From the cell containing the given text, extract its center point as [x, y] coordinate. 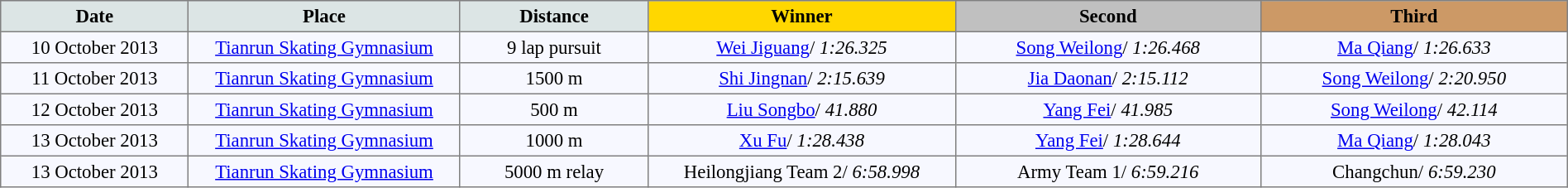
Heilongjiang Team 2/ 6:58.998 [802, 171]
5000 m relay [554, 171]
Yang Fei/ 1:28.644 [1108, 141]
1500 m [554, 79]
Third [1414, 17]
Liu Songbo/ 41.880 [802, 109]
Ma Qiang/ 1:28.043 [1414, 141]
12 October 2013 [94, 109]
500 m [554, 109]
Shi Jingnan/ 2:15.639 [802, 79]
Ma Qiang/ 1:26.633 [1414, 47]
9 lap pursuit [554, 47]
Yang Fei/ 41.985 [1108, 109]
Place [324, 17]
Wei Jiguang/ 1:26.325 [802, 47]
Song Weilong/ 42.114 [1414, 109]
Xu Fu/ 1:28.438 [802, 141]
Changchun/ 6:59.230 [1414, 171]
Jia Daonan/ 2:15.112 [1108, 79]
10 October 2013 [94, 47]
Distance [554, 17]
Second [1108, 17]
1000 m [554, 141]
11 October 2013 [94, 79]
Song Weilong/ 2:20.950 [1414, 79]
Army Team 1/ 6:59.216 [1108, 171]
Date [94, 17]
Winner [802, 17]
Song Weilong/ 1:26.468 [1108, 47]
